Identify which cell holds the provided text, then report its [x, y] central coordinate. 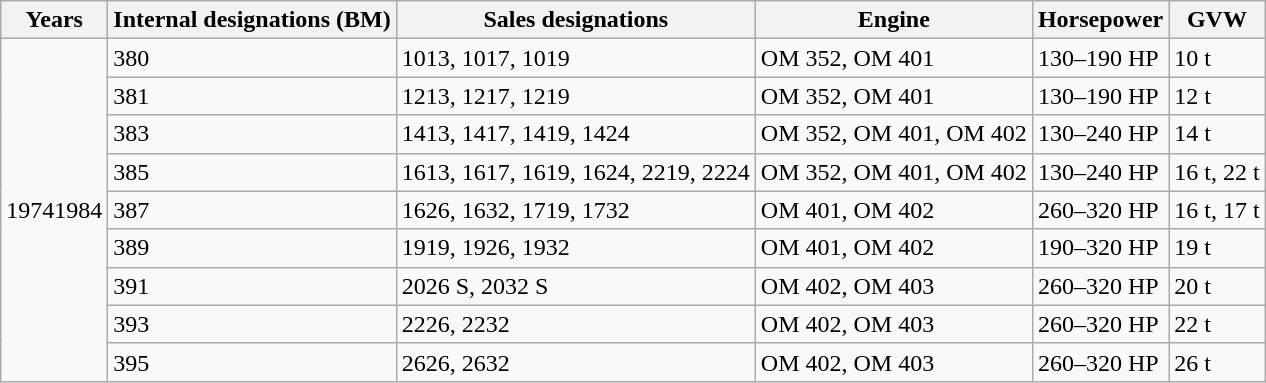
1013, 1017, 1019 [576, 58]
16 t, 17 t [1217, 210]
16 t, 22 t [1217, 172]
383 [252, 134]
387 [252, 210]
2226, 2232 [576, 324]
20 t [1217, 286]
2626, 2632 [576, 362]
1213, 1217, 1219 [576, 96]
10 t [1217, 58]
1626, 1632, 1719, 1732 [576, 210]
12 t [1217, 96]
395 [252, 362]
381 [252, 96]
Sales designations [576, 20]
385 [252, 172]
19 t [1217, 248]
1413, 1417, 1419, 1424 [576, 134]
26 t [1217, 362]
19741984 [54, 210]
1919, 1926, 1932 [576, 248]
22 t [1217, 324]
391 [252, 286]
Engine [894, 20]
14 t [1217, 134]
Internal designations (BM) [252, 20]
GVW [1217, 20]
389 [252, 248]
Horsepower [1100, 20]
190–320 HP [1100, 248]
380 [252, 58]
2026 S, 2032 S [576, 286]
393 [252, 324]
Years [54, 20]
1613, 1617, 1619, 1624, 2219, 2224 [576, 172]
